Provide the (X, Y) coordinate of the cell's center where the given text is located.  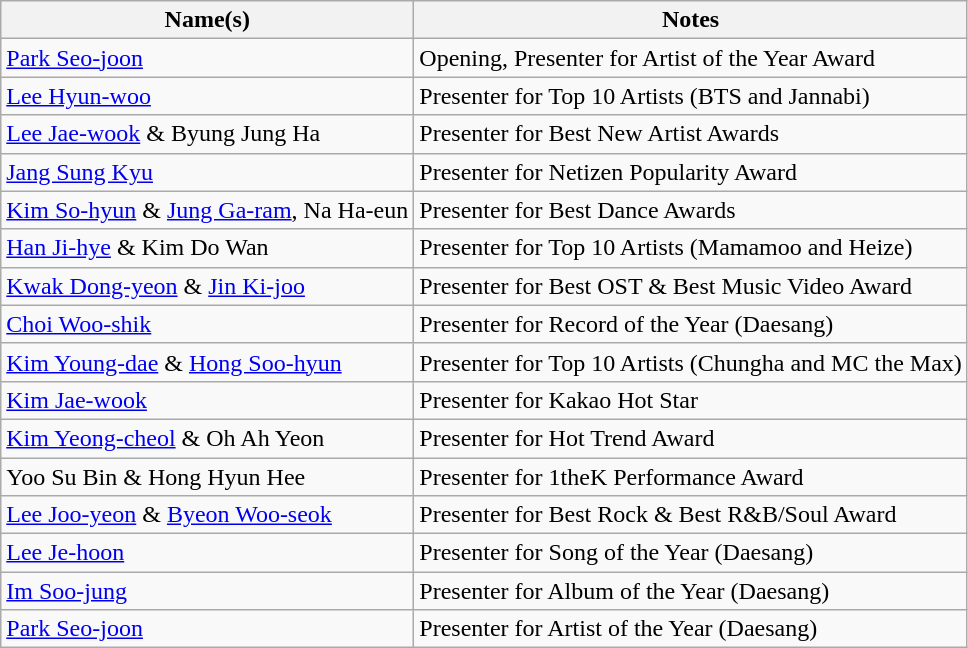
Kwak Dong-yeon & Jin Ki-joo (208, 286)
Presenter for 1theK Performance Award (691, 477)
Im Soo-jung (208, 591)
Han Ji-hye & Kim Do Wan (208, 248)
Kim Jae-wook (208, 400)
Lee Jae-wook & Byung Jung Ha (208, 134)
Jang Sung Kyu (208, 172)
Presenter for Album of the Year (Daesang) (691, 591)
Presenter for Best OST & Best Music Video Award (691, 286)
Yoo Su Bin & Hong Hyun Hee (208, 477)
Presenter for Netizen Popularity Award (691, 172)
Lee Hyun-woo (208, 96)
Presenter for Best New Artist Awards (691, 134)
Presenter for Top 10 Artists (Mamamoo and Heize) (691, 248)
Kim Young-dae & Hong Soo-hyun (208, 362)
Lee Je-hoon (208, 553)
Presenter for Top 10 Artists (Chungha and MC the Max) (691, 362)
Presenter for Top 10 Artists (BTS and Jannabi) (691, 96)
Name(s) (208, 20)
Presenter for Best Dance Awards (691, 210)
Opening, Presenter for Artist of the Year Award (691, 58)
Choi Woo-shik (208, 324)
Presenter for Song of the Year (Daesang) (691, 553)
Presenter for Record of the Year (Daesang) (691, 324)
Kim Yeong-cheol & Oh Ah Yeon (208, 438)
Presenter for Hot Trend Award (691, 438)
Presenter for Artist of the Year (Daesang) (691, 629)
Notes (691, 20)
Presenter for Best Rock & Best R&B/Soul Award (691, 515)
Kim So-hyun & Jung Ga-ram, Na Ha-eun (208, 210)
Presenter for Kakao Hot Star (691, 400)
Lee Joo-yeon & Byeon Woo-seok (208, 515)
